Return [x, y] of the center of cell containing provided text 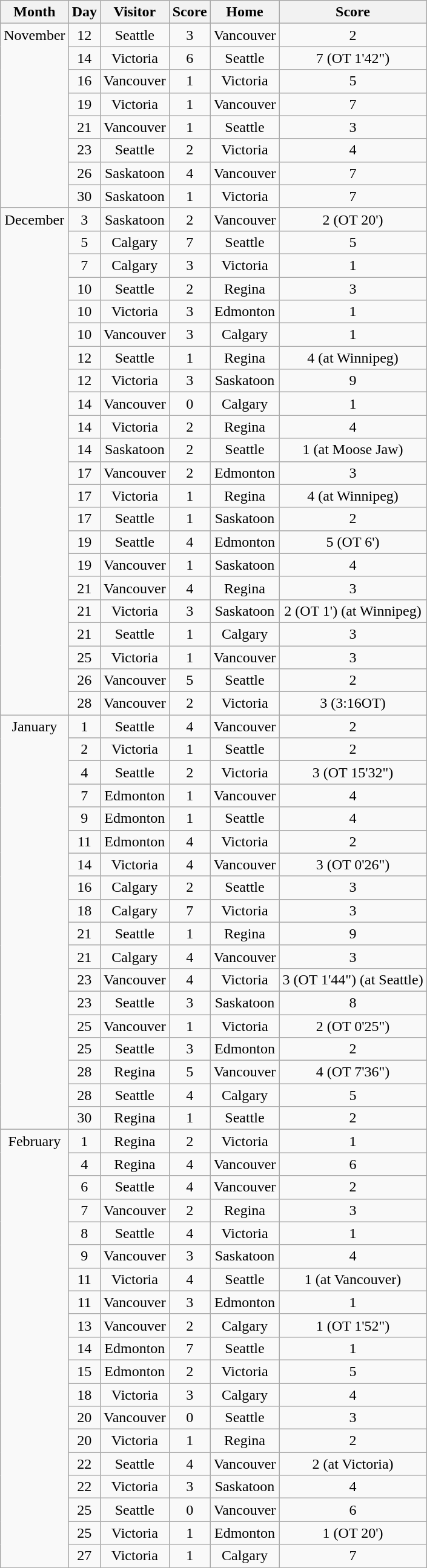
3 (OT 15'32") [353, 772]
Month [35, 12]
1 (OT 1'52") [353, 1325]
7 (OT 1'42") [353, 58]
November [35, 116]
5 (OT 6') [353, 542]
Visitor [135, 12]
2 (OT 20') [353, 219]
2 (OT 0'25") [353, 1026]
13 [84, 1325]
1 (at Moose Jaw) [353, 450]
Home [245, 12]
27 [84, 1556]
2 (at Victoria) [353, 1464]
2 (OT 1') (at Winnipeg) [353, 611]
February [35, 1349]
15 [84, 1371]
4 (OT 7'36") [353, 1072]
3 (3:16OT) [353, 703]
January [35, 923]
3 (OT 0'26") [353, 865]
1 (OT 20') [353, 1533]
Day [84, 12]
3 (OT 1'44") (at Seattle) [353, 980]
December [35, 461]
1 (at Vancouver) [353, 1279]
